Find where the given text appears and provide that cell's center as (X, Y) coordinate. 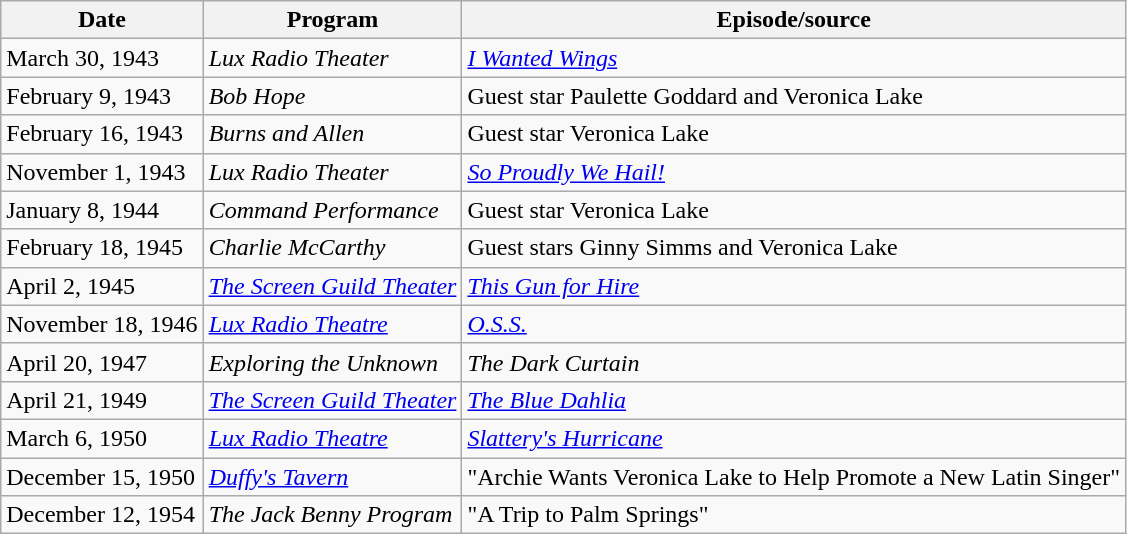
The Dark Curtain (794, 362)
Date (102, 20)
Guest star Paulette Goddard and Veronica Lake (794, 96)
This Gun for Hire (794, 286)
The Jack Benny Program (332, 515)
February 18, 1945 (102, 248)
I Wanted Wings (794, 58)
Guest stars Ginny Simms and Veronica Lake (794, 248)
November 18, 1946 (102, 324)
Command Performance (332, 210)
O.S.S. (794, 324)
December 12, 1954 (102, 515)
February 9, 1943 (102, 96)
Episode/source (794, 20)
So Proudly We Hail! (794, 172)
December 15, 1950 (102, 477)
January 8, 1944 (102, 210)
The Blue Dahlia (794, 400)
Charlie McCarthy (332, 248)
Burns and Allen (332, 134)
"Archie Wants Veronica Lake to Help Promote a New Latin Singer" (794, 477)
Slattery's Hurricane (794, 438)
February 16, 1943 (102, 134)
Duffy's Tavern (332, 477)
March 30, 1943 (102, 58)
Exploring the Unknown (332, 362)
April 2, 1945 (102, 286)
April 21, 1949 (102, 400)
November 1, 1943 (102, 172)
March 6, 1950 (102, 438)
"A Trip to Palm Springs" (794, 515)
Bob Hope (332, 96)
April 20, 1947 (102, 362)
Program (332, 20)
